Locate the cell with the specified text and output its (x, y) center coordinate. 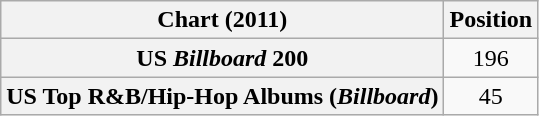
196 (491, 58)
Position (491, 20)
US Billboard 200 (222, 58)
45 (491, 96)
Chart (2011) (222, 20)
US Top R&B/Hip-Hop Albums (Billboard) (222, 96)
